Find where the given text appears and provide that cell's center as [X, Y] coordinate. 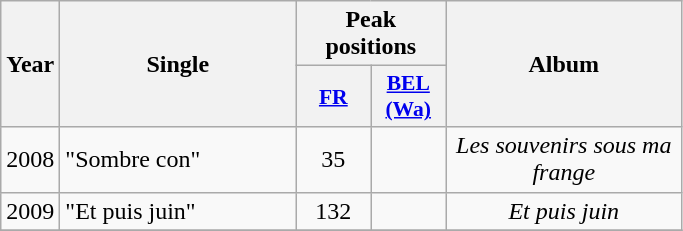
Year [30, 64]
2009 [30, 211]
"Sombre con" [178, 160]
132 [334, 211]
Album [564, 64]
Et puis juin [564, 211]
"Et puis juin" [178, 211]
35 [334, 160]
Les souvenirs sous ma frange [564, 160]
Single [178, 64]
2008 [30, 160]
BEL (Wa) [408, 96]
Peak positions [371, 34]
FR [334, 96]
